Detect which cell encompasses the target text, then output its (x, y) center coordinate. 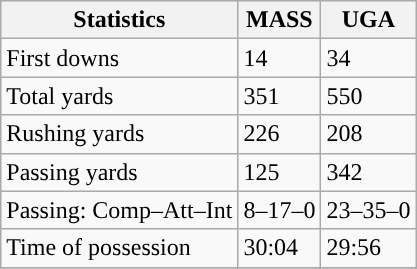
23–35–0 (368, 210)
125 (280, 172)
351 (280, 96)
14 (280, 58)
MASS (280, 20)
Rushing yards (120, 134)
Passing: Comp–Att–Int (120, 210)
208 (368, 134)
550 (368, 96)
30:04 (280, 248)
342 (368, 172)
29:56 (368, 248)
UGA (368, 20)
Total yards (120, 96)
Time of possession (120, 248)
First downs (120, 58)
8–17–0 (280, 210)
226 (280, 134)
Passing yards (120, 172)
34 (368, 58)
Statistics (120, 20)
